Search for the cell housing the specified text and yield its (x, y) center coordinate. 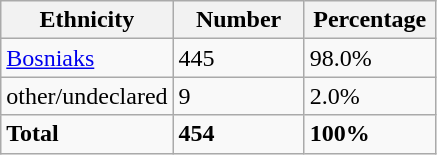
Number (238, 20)
Percentage (370, 20)
100% (370, 134)
2.0% (370, 96)
Bosniaks (87, 58)
445 (238, 58)
Ethnicity (87, 20)
Total (87, 134)
9 (238, 96)
98.0% (370, 58)
other/undeclared (87, 96)
454 (238, 134)
